Detect which cell encompasses the target text, then output its (X, Y) center coordinate. 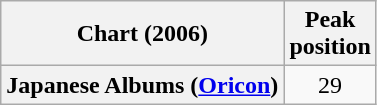
Japanese Albums (Oricon) (142, 85)
29 (330, 85)
Chart (2006) (142, 34)
Peak position (330, 34)
